Return (X, Y) of the center of cell containing provided text 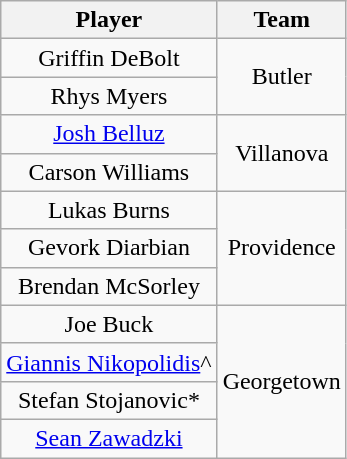
Villanova (282, 153)
Gevork Diarbian (109, 248)
Sean Zawadzki (109, 438)
Rhys Myers (109, 96)
Georgetown (282, 381)
Player (109, 20)
Josh Belluz (109, 134)
Brendan McSorley (109, 286)
Team (282, 20)
Griffin DeBolt (109, 58)
Providence (282, 248)
Stefan Stojanovic* (109, 400)
Giannis Nikopolidis^ (109, 362)
Carson Williams (109, 172)
Butler (282, 77)
Lukas Burns (109, 210)
Joe Buck (109, 324)
